From the cell containing the given text, extract its center point as [X, Y] coordinate. 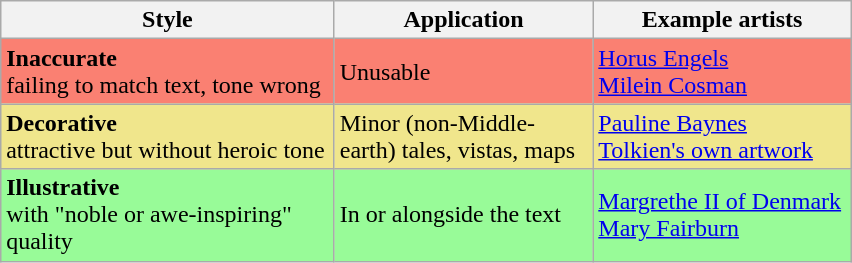
Inaccuratefailing to match text, tone wrong [168, 72]
Unusable [464, 72]
In or alongside the text [464, 215]
Horus EngelsMilein Cosman [722, 72]
Decorativeattractive but without heroic tone [168, 136]
Pauline BaynesTolkien's own artwork [722, 136]
Illustrativewith "noble or awe-inspiring" quality [168, 215]
Minor (non-Middle-earth) tales, vistas, maps [464, 136]
Margrethe II of DenmarkMary Fairburn [722, 215]
Example artists [722, 20]
Application [464, 20]
Style [168, 20]
